Locate the cell with the specified text and output its [X, Y] center coordinate. 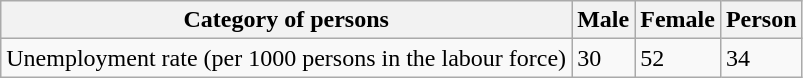
30 [604, 58]
Category of persons [286, 20]
Unemployment rate (per 1000 persons in the labour force) [286, 58]
Male [604, 20]
34 [761, 58]
52 [678, 58]
Female [678, 20]
Person [761, 20]
